For the text-containing cell, return its midpoint in (x, y) coordinate format. 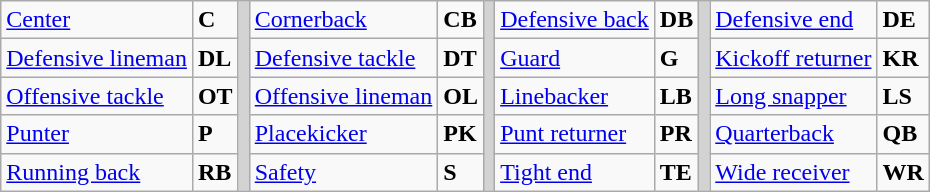
S (461, 172)
OT (215, 96)
CB (461, 20)
Offensive tackle (97, 96)
Safety (344, 172)
Long snapper (794, 96)
G (676, 58)
Offensive lineman (344, 96)
Guard (575, 58)
DT (461, 58)
Kickoff returner (794, 58)
LB (676, 96)
Tight end (575, 172)
DE (903, 20)
Linebacker (575, 96)
OL (461, 96)
Punter (97, 134)
Placekicker (344, 134)
Defensive lineman (97, 58)
LS (903, 96)
Quarterback (794, 134)
WR (903, 172)
DL (215, 58)
Defensive tackle (344, 58)
KR (903, 58)
P (215, 134)
Defensive end (794, 20)
PR (676, 134)
RB (215, 172)
QB (903, 134)
PK (461, 134)
DB (676, 20)
TE (676, 172)
Wide receiver (794, 172)
Running back (97, 172)
Punt returner (575, 134)
C (215, 20)
Defensive back (575, 20)
Center (97, 20)
Cornerback (344, 20)
